Extract the [X, Y] coordinate from the center of the cell holding the provided text.  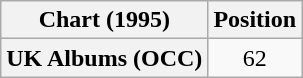
Position [255, 20]
Chart (1995) [104, 20]
62 [255, 58]
UK Albums (OCC) [104, 58]
